Capture the cell that displays the provided text and extract its (X, Y) central coordinate. 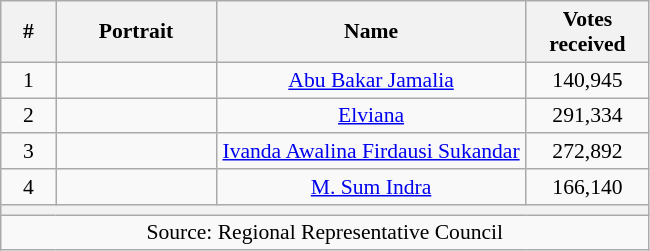
4 (28, 187)
M. Sum Indra (371, 187)
291,334 (588, 116)
Name (371, 32)
Elviana (371, 116)
Ivanda Awalina Firdausi Sukandar (371, 152)
3 (28, 152)
166,140 (588, 187)
1 (28, 80)
Source: Regional Representative Council (325, 233)
Portrait (136, 32)
Votes received (588, 32)
Abu Bakar Jamalia (371, 80)
140,945 (588, 80)
272,892 (588, 152)
# (28, 32)
2 (28, 116)
